Return the (X, Y) coordinate for the center point of the cell that contains the specified text.  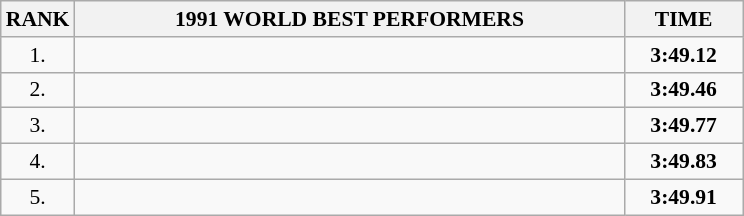
2. (38, 90)
3:49.77 (684, 126)
3:49.12 (684, 55)
TIME (684, 19)
1991 WORLD BEST PERFORMERS (349, 19)
3:49.83 (684, 162)
RANK (38, 19)
5. (38, 197)
3. (38, 126)
1. (38, 55)
4. (38, 162)
3:49.46 (684, 90)
3:49.91 (684, 197)
